Capture the cell that displays the provided text and extract its [x, y] central coordinate. 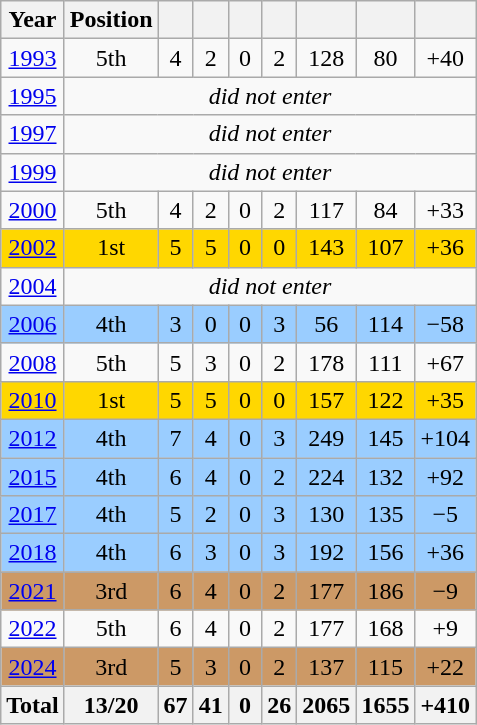
2018 [33, 553]
−58 [446, 324]
+33 [446, 210]
+67 [446, 362]
115 [386, 667]
2021 [33, 591]
143 [326, 248]
2010 [33, 400]
−5 [446, 515]
178 [326, 362]
2015 [33, 477]
+410 [446, 705]
+22 [446, 667]
130 [326, 515]
107 [386, 248]
137 [326, 667]
Position [111, 20]
114 [386, 324]
2022 [33, 629]
Total [33, 705]
2008 [33, 362]
−9 [446, 591]
2012 [33, 438]
+35 [446, 400]
128 [326, 58]
1995 [33, 96]
135 [386, 515]
+104 [446, 438]
84 [386, 210]
1655 [386, 705]
2000 [33, 210]
224 [326, 477]
+92 [446, 477]
111 [386, 362]
67 [176, 705]
80 [386, 58]
2006 [33, 324]
2065 [326, 705]
157 [326, 400]
249 [326, 438]
56 [326, 324]
2024 [33, 667]
Year [33, 20]
+40 [446, 58]
1999 [33, 172]
117 [326, 210]
+9 [446, 629]
13/20 [111, 705]
145 [386, 438]
1997 [33, 134]
186 [386, 591]
2002 [33, 248]
168 [386, 629]
2004 [33, 286]
192 [326, 553]
41 [210, 705]
26 [280, 705]
1993 [33, 58]
2017 [33, 515]
156 [386, 553]
122 [386, 400]
132 [386, 477]
7 [176, 438]
